Find where the given text appears and provide that cell's center as (X, Y) coordinate. 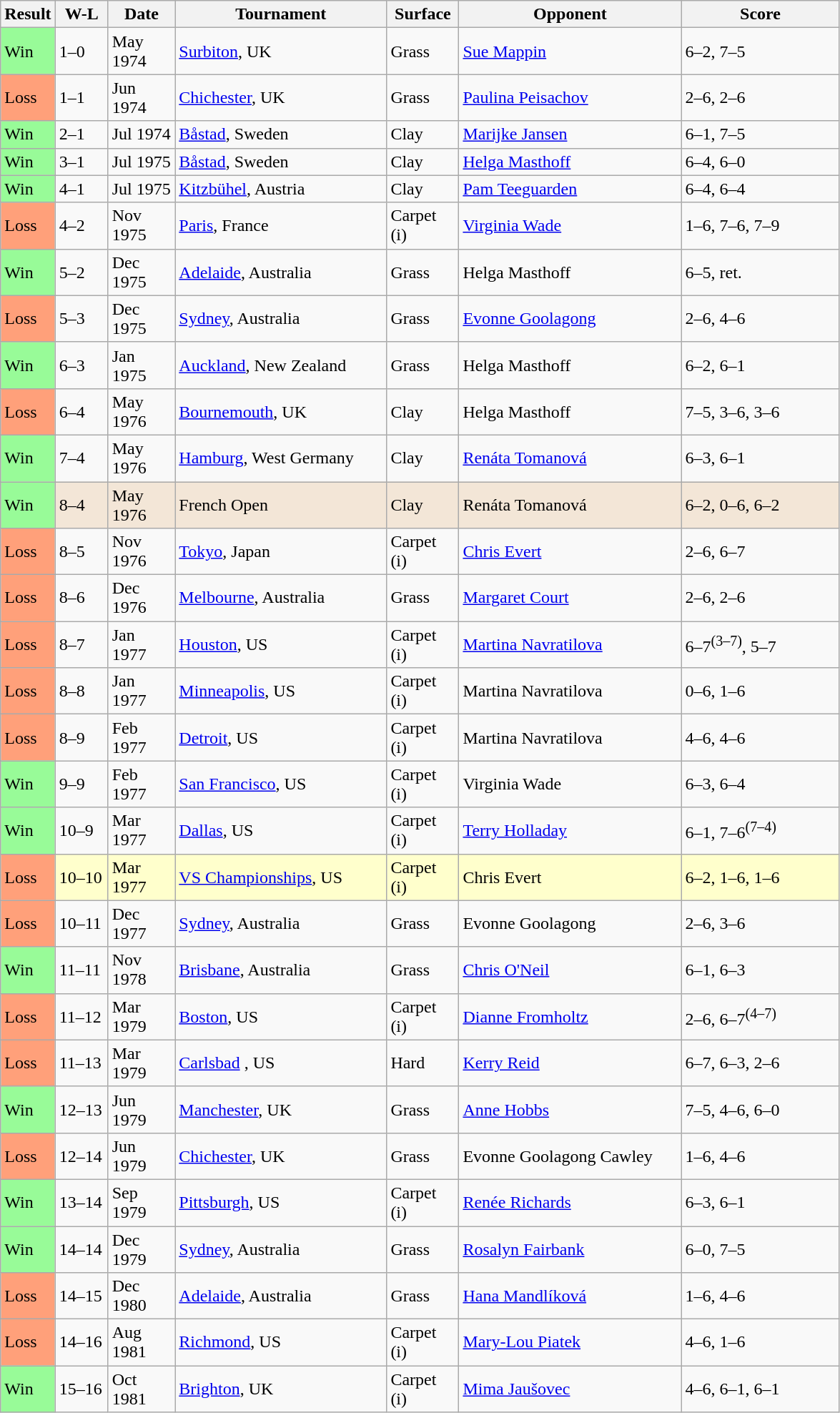
6–1, 7–5 (761, 134)
Aug 1981 (142, 1343)
Hamburg, West Germany (281, 458)
Manchester, UK (281, 1110)
Dec 1977 (142, 924)
Detroit, US (281, 738)
8–5 (81, 552)
Dallas, US (281, 831)
6–7(3–7), 5–7 (761, 645)
Richmond, US (281, 1343)
Rosalyn Fairbank (570, 1249)
6–3, 6–4 (761, 784)
Sep 1979 (142, 1203)
6–4 (81, 412)
Pittsburgh, US (281, 1203)
Renée Richards (570, 1203)
Opponent (570, 14)
4–1 (81, 189)
Marijke Jansen (570, 134)
2–1 (81, 134)
6–3 (81, 365)
8–6 (81, 598)
May 1974 (142, 51)
4–6, 4–6 (761, 738)
Kerry Reid (570, 1063)
6–7, 6–3, 2–6 (761, 1063)
10–9 (81, 831)
6–4, 6–0 (761, 162)
San Francisco, US (281, 784)
Jul 1974 (142, 134)
11–11 (81, 970)
12–13 (81, 1110)
Hana Mandlíková (570, 1296)
VS Championships, US (281, 877)
Carlsbad , US (281, 1063)
Surbiton, UK (281, 51)
2–6, 3–6 (761, 924)
6–4, 6–4 (761, 189)
7–4 (81, 458)
Chris O'Neil (570, 970)
14–14 (81, 1249)
13–14 (81, 1203)
5–3 (81, 319)
7–5, 4–6, 6–0 (761, 1110)
Melbourne, Australia (281, 598)
Dec 1976 (142, 598)
2–6, 6–7 (761, 552)
9–9 (81, 784)
Brisbane, Australia (281, 970)
Mima Jaušovec (570, 1389)
6–1, 6–3 (761, 970)
Dianne Fromholtz (570, 1017)
Mary-Lou Piatek (570, 1343)
1–0 (81, 51)
8–4 (81, 505)
6–2, 7–5 (761, 51)
Nov 1975 (142, 226)
Margaret Court (570, 598)
6–2, 1–6, 1–6 (761, 877)
5–2 (81, 272)
Tournament (281, 14)
W-L (81, 14)
Oct 1981 (142, 1389)
Nov 1978 (142, 970)
Date (142, 14)
Jun 1974 (142, 97)
6–2, 0–6, 6–2 (761, 505)
4–6, 6–1, 6–1 (761, 1389)
Pam Teeguarden (570, 189)
6–1, 7–6(7–4) (761, 831)
8–8 (81, 691)
2–6, 4–6 (761, 319)
Paris, France (281, 226)
Sue Mappin (570, 51)
4–2 (81, 226)
7–5, 3–6, 3–6 (761, 412)
6–0, 7–5 (761, 1249)
1–6, 7–6, 7–9 (761, 226)
14–15 (81, 1296)
Paulina Peisachov (570, 97)
Score (761, 14)
11–12 (81, 1017)
Minneapolis, US (281, 691)
1–1 (81, 97)
Anne Hobbs (570, 1110)
Boston, US (281, 1017)
8–9 (81, 738)
0–6, 1–6 (761, 691)
10–11 (81, 924)
14–16 (81, 1343)
8–7 (81, 645)
3–1 (81, 162)
2–6, 6–7(4–7) (761, 1017)
11–13 (81, 1063)
Hard (423, 1063)
15–16 (81, 1389)
Bournemouth, UK (281, 412)
10–10 (81, 877)
French Open (281, 505)
12–14 (81, 1156)
Nov 1976 (142, 552)
Surface (423, 14)
Dec 1980 (142, 1296)
Auckland, New Zealand (281, 365)
4–6, 1–6 (761, 1343)
6–2, 6–1 (761, 365)
Terry Holladay (570, 831)
Result (28, 14)
Brighton, UK (281, 1389)
Jan 1975 (142, 365)
6–5, ret. (761, 272)
Evonne Goolagong Cawley (570, 1156)
Kitzbühel, Austria (281, 189)
Dec 1979 (142, 1249)
Houston, US (281, 645)
Tokyo, Japan (281, 552)
